Search for the cell housing the specified text and yield its [X, Y] center coordinate. 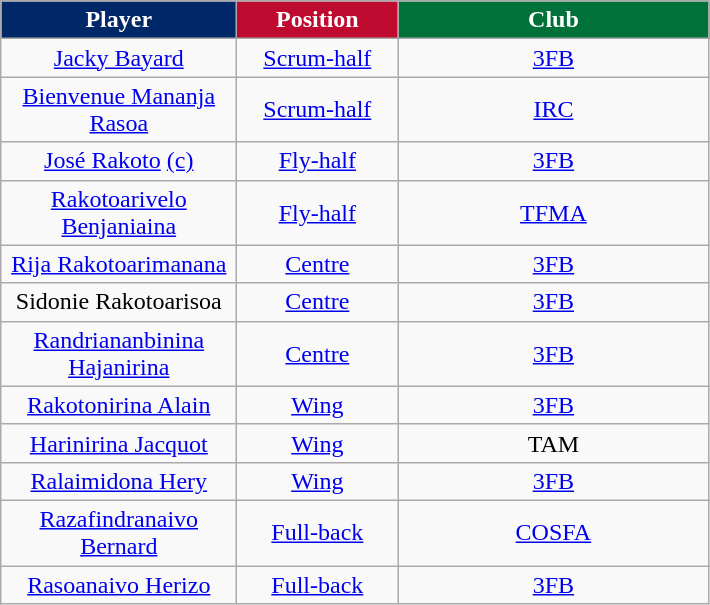
Club [554, 20]
Position [318, 20]
COSFA [554, 532]
Rija Rakotoarimanana [119, 264]
Rakotonirina Alain [119, 405]
Jacky Bayard [119, 58]
TAM [554, 443]
Player [119, 20]
Randriananbinina Hajanirina [119, 354]
TFMA [554, 212]
Bienvenue Mananja Rasoa [119, 110]
Sidonie Rakotoarisoa [119, 302]
Ralaimidona Hery [119, 481]
Rakotoarivelo Benjaniaina [119, 212]
IRC [554, 110]
Razafindranaivo Bernard [119, 532]
Harinirina Jacquot [119, 443]
José Rakoto (c) [119, 161]
Rasoanaivo Herizo [119, 585]
